For the text-containing cell, return its midpoint in (X, Y) coordinate format. 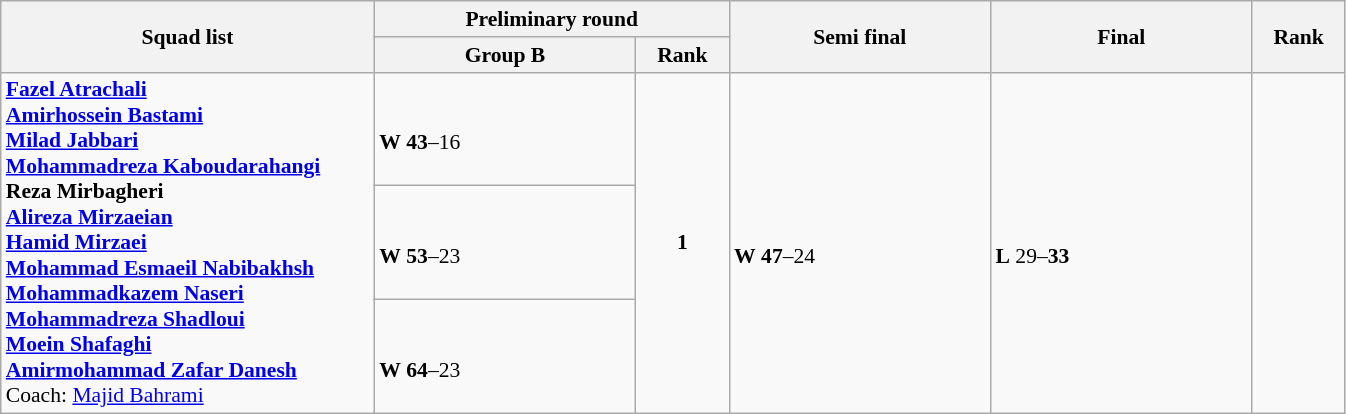
1 (682, 243)
Squad list (188, 36)
W 53–23 (504, 243)
Preliminary round (552, 19)
L 29–33 (1120, 243)
W 43–16 (504, 129)
Semi final (860, 36)
W 64–23 (504, 357)
Group B (504, 55)
Final (1120, 36)
W 47–24 (860, 243)
